Pinpoint the cell where the given text exists, returning its [x, y] midpoint coordinate. 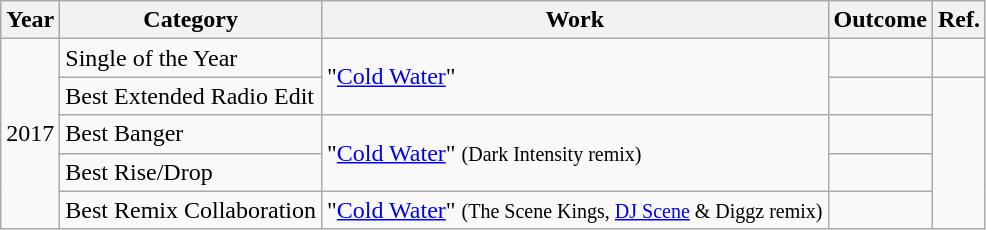
"Cold Water" (Dark Intensity remix) [575, 153]
Ref. [958, 20]
Best Banger [191, 134]
"Cold Water" (The Scene Kings, DJ Scene & Diggz remix) [575, 210]
"Cold Water" [575, 77]
Year [30, 20]
Category [191, 20]
2017 [30, 134]
Best Rise/Drop [191, 172]
Outcome [880, 20]
Single of the Year [191, 58]
Best Extended Radio Edit [191, 96]
Work [575, 20]
Best Remix Collaboration [191, 210]
